For the text-containing cell, return its midpoint in [x, y] coordinate format. 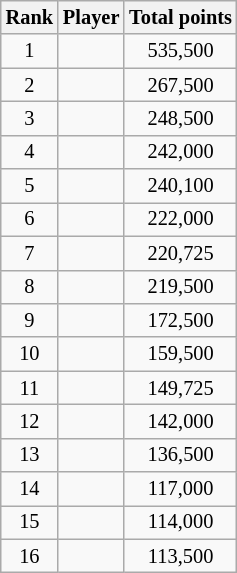
219,500 [180, 287]
4 [30, 152]
220,725 [180, 253]
248,500 [180, 118]
149,725 [180, 388]
10 [30, 354]
14 [30, 489]
267,500 [180, 85]
16 [30, 556]
2 [30, 85]
535,500 [180, 51]
5 [30, 186]
240,100 [180, 186]
117,000 [180, 489]
Total points [180, 17]
113,500 [180, 556]
159,500 [180, 354]
142,000 [180, 421]
3 [30, 118]
242,000 [180, 152]
12 [30, 421]
136,500 [180, 455]
11 [30, 388]
222,000 [180, 219]
7 [30, 253]
Rank [30, 17]
114,000 [180, 522]
1 [30, 51]
Player [91, 17]
8 [30, 287]
13 [30, 455]
15 [30, 522]
9 [30, 320]
172,500 [180, 320]
6 [30, 219]
